Pinpoint the cell where the given text exists, returning its [x, y] midpoint coordinate. 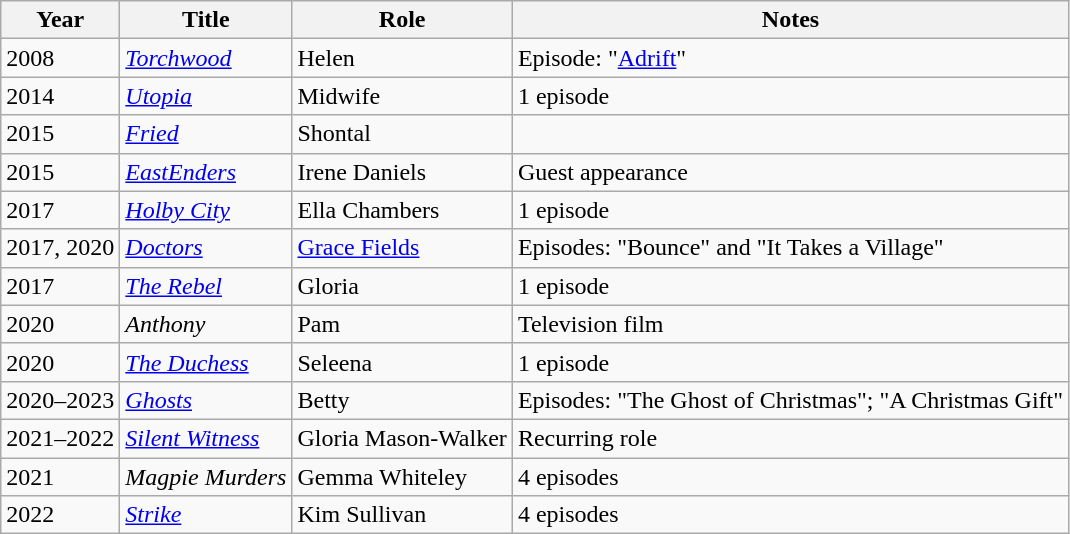
Gloria Mason-Walker [402, 438]
Torchwood [206, 58]
2021 [60, 477]
Gloria [402, 286]
Utopia [206, 96]
Holby City [206, 210]
Midwife [402, 96]
Helen [402, 58]
Seleena [402, 362]
Role [402, 20]
The Rebel [206, 286]
EastEnders [206, 172]
2021–2022 [60, 438]
Irene Daniels [402, 172]
Gemma Whiteley [402, 477]
Episodes: "Bounce" and "It Takes a Village" [790, 248]
Ella Chambers [402, 210]
Guest appearance [790, 172]
2017, 2020 [60, 248]
Strike [206, 515]
2014 [60, 96]
2020–2023 [60, 400]
Episode: "Adrift" [790, 58]
Doctors [206, 248]
Year [60, 20]
Betty [402, 400]
Anthony [206, 324]
2008 [60, 58]
Kim Sullivan [402, 515]
Notes [790, 20]
Fried [206, 134]
Episodes: "The Ghost of Christmas"; "A Christmas Gift" [790, 400]
Magpie Murders [206, 477]
Title [206, 20]
Television film [790, 324]
2022 [60, 515]
Ghosts [206, 400]
Pam [402, 324]
The Duchess [206, 362]
Grace Fields [402, 248]
Recurring role [790, 438]
Shontal [402, 134]
Silent Witness [206, 438]
